For the text-containing cell, return its midpoint in [X, Y] coordinate format. 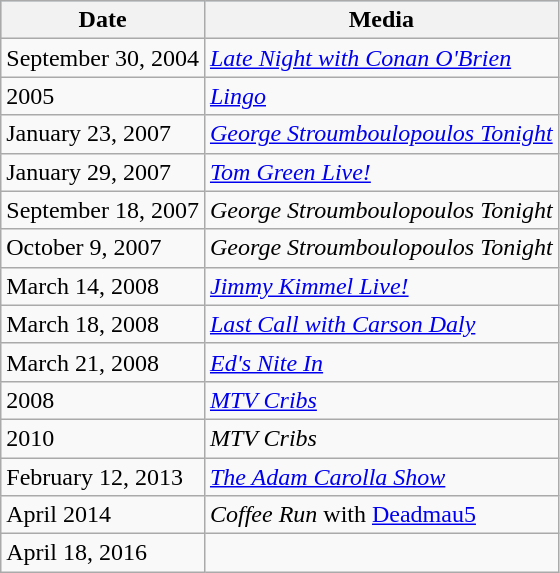
Jimmy Kimmel Live! [381, 286]
Ed's Nite In [381, 362]
January 23, 2007 [103, 134]
April 18, 2016 [103, 553]
The Adam Carolla Show [381, 477]
Tom Green Live! [381, 172]
March 18, 2008 [103, 324]
September 18, 2007 [103, 210]
January 29, 2007 [103, 172]
Date [103, 20]
September 30, 2004 [103, 58]
Lingo [381, 96]
Late Night with Conan O'Brien [381, 58]
March 21, 2008 [103, 362]
2008 [103, 400]
Coffee Run with Deadmau5 [381, 515]
October 9, 2007 [103, 248]
March 14, 2008 [103, 286]
Media [381, 20]
February 12, 2013 [103, 477]
Last Call with Carson Daly [381, 324]
April 2014 [103, 515]
2005 [103, 96]
2010 [103, 438]
